Capture the cell that displays the provided text and extract its [x, y] central coordinate. 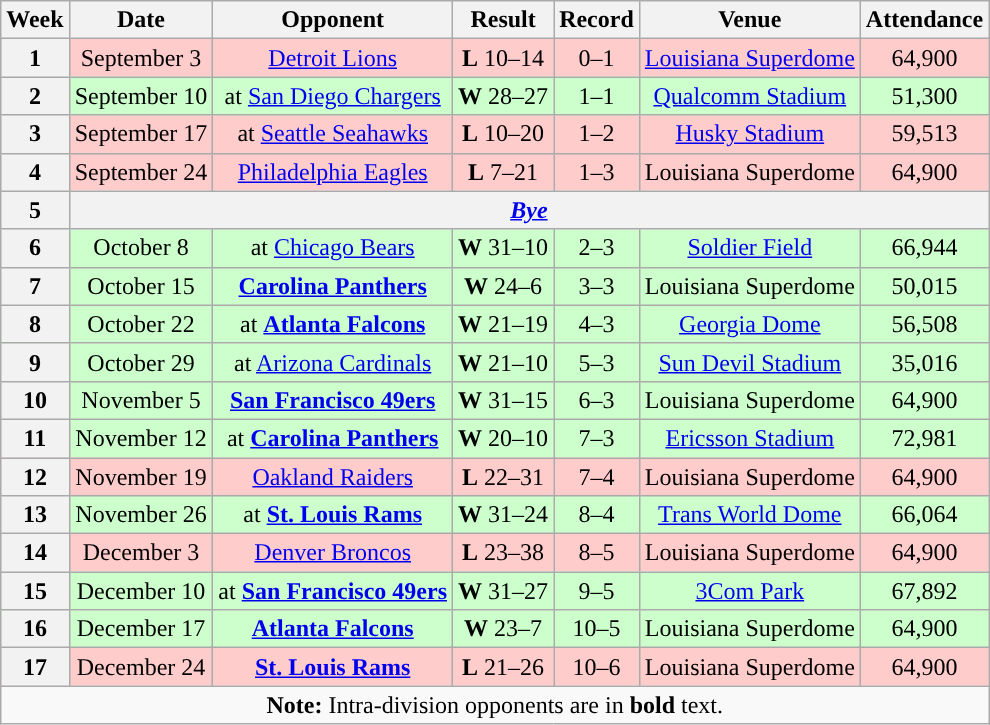
W 31–15 [504, 400]
at Atlanta Falcons [333, 324]
L 23–38 [504, 553]
W 20–10 [504, 438]
9 [35, 362]
at St. Louis Rams [333, 515]
L 10–20 [504, 134]
Georgia Dome [750, 324]
Denver Broncos [333, 553]
5–3 [597, 362]
Date [141, 20]
8–5 [597, 553]
9–5 [597, 591]
Bye [529, 210]
Atlanta Falcons [333, 629]
L 10–14 [504, 58]
7–3 [597, 438]
12 [35, 477]
November 5 [141, 400]
W 28–27 [504, 96]
October 22 [141, 324]
13 [35, 515]
2 [35, 96]
October 29 [141, 362]
W 31–24 [504, 515]
at Seattle Seahawks [333, 134]
October 8 [141, 248]
November 19 [141, 477]
Detroit Lions [333, 58]
17 [35, 667]
6–3 [597, 400]
L 22–31 [504, 477]
at Chicago Bears [333, 248]
1–2 [597, 134]
59,513 [924, 134]
Sun Devil Stadium [750, 362]
W 23–7 [504, 629]
L 7–21 [504, 172]
October 15 [141, 286]
56,508 [924, 324]
8–4 [597, 515]
3Com Park [750, 591]
Record [597, 20]
at Arizona Cardinals [333, 362]
51,300 [924, 96]
St. Louis Rams [333, 667]
December 24 [141, 667]
10–5 [597, 629]
Oakland Raiders [333, 477]
Result [504, 20]
1–1 [597, 96]
35,016 [924, 362]
Note: Intra-division opponents are in bold text. [495, 705]
Husky Stadium [750, 134]
W 31–27 [504, 591]
December 3 [141, 553]
at San Diego Chargers [333, 96]
at Carolina Panthers [333, 438]
16 [35, 629]
3 [35, 134]
1–3 [597, 172]
December 17 [141, 629]
Opponent [333, 20]
10–6 [597, 667]
W 21–10 [504, 362]
November 12 [141, 438]
11 [35, 438]
W 31–10 [504, 248]
66,944 [924, 248]
50,015 [924, 286]
Attendance [924, 20]
Philadelphia Eagles [333, 172]
Qualcomm Stadium [750, 96]
66,064 [924, 515]
September 17 [141, 134]
8 [35, 324]
Week [35, 20]
6 [35, 248]
14 [35, 553]
7 [35, 286]
at San Francisco 49ers [333, 591]
Ericsson Stadium [750, 438]
W 21–19 [504, 324]
4 [35, 172]
Soldier Field [750, 248]
3–3 [597, 286]
November 26 [141, 515]
7–4 [597, 477]
5 [35, 210]
Carolina Panthers [333, 286]
L 21–26 [504, 667]
15 [35, 591]
4–3 [597, 324]
San Francisco 49ers [333, 400]
September 10 [141, 96]
W 24–6 [504, 286]
September 3 [141, 58]
December 10 [141, 591]
2–3 [597, 248]
September 24 [141, 172]
72,981 [924, 438]
Venue [750, 20]
10 [35, 400]
1 [35, 58]
67,892 [924, 591]
0–1 [597, 58]
Trans World Dome [750, 515]
